Return the (x, y) coordinate for the center point of the cell that contains the specified text.  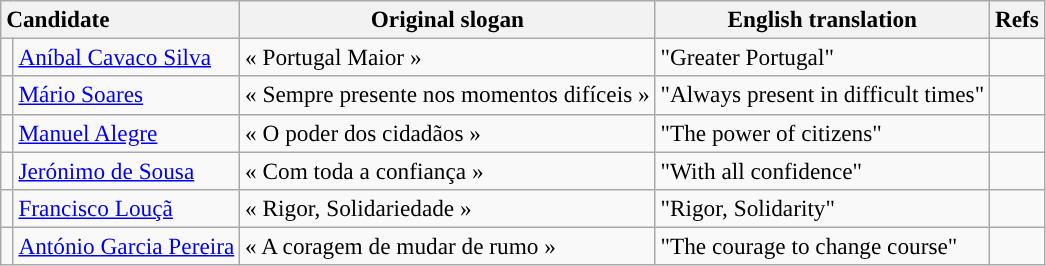
Aníbal Cavaco Silva (126, 57)
Refs (1018, 19)
"The power of citizens" (822, 133)
Mário Soares (126, 95)
Manuel Alegre (126, 133)
"Greater Portugal" (822, 57)
Candidate (120, 19)
"Rigor, Solidarity" (822, 208)
António Garcia Pereira (126, 246)
« Portugal Maior » (448, 57)
"The courage to change course" (822, 246)
English translation (822, 19)
« A coragem de mudar de rumo » (448, 246)
« O poder dos cidadãos » (448, 133)
Original slogan (448, 19)
« Rigor, Solidariedade » (448, 208)
« Com toda a confiança » (448, 170)
"Always present in difficult times" (822, 95)
Francisco Louçã (126, 208)
« Sempre presente nos momentos difíceis » (448, 95)
Jerónimo de Sousa (126, 170)
"With all confidence" (822, 170)
